From the cell containing the given text, extract its center point as (X, Y) coordinate. 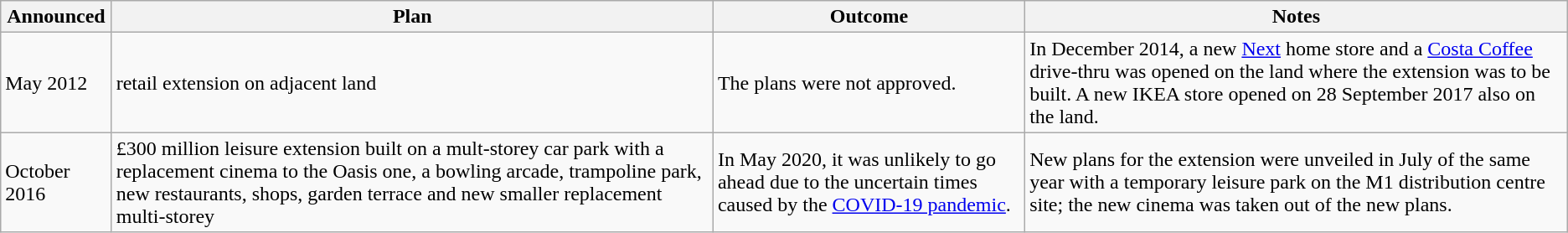
The plans were not approved. (869, 82)
Plan (412, 17)
In May 2020, it was unlikely to go ahead due to the uncertain times caused by the COVID-19 pandemic. (869, 183)
retail extension on adjacent land (412, 82)
Notes (1297, 17)
Outcome (869, 17)
Announced (56, 17)
October 2016 (56, 183)
May 2012 (56, 82)
